Return [X, Y] of the center of cell containing provided text 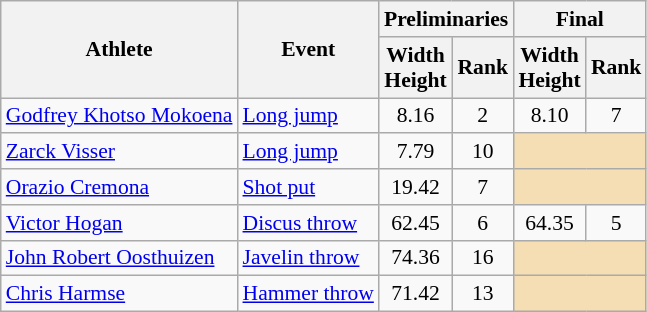
Victor Hogan [120, 223]
John Robert Oosthuizen [120, 258]
Javelin throw [308, 258]
Orazio Cremona [120, 187]
Chris Harmse [120, 294]
2 [482, 116]
62.45 [416, 223]
64.35 [549, 223]
10 [482, 152]
13 [482, 294]
Hammer throw [308, 294]
Discus throw [308, 223]
19.42 [416, 187]
Godfrey Khotso Mokoena [120, 116]
Preliminaries [446, 19]
6 [482, 223]
Final [580, 19]
Shot put [308, 187]
7.79 [416, 152]
74.36 [416, 258]
Athlete [120, 50]
16 [482, 258]
8.10 [549, 116]
Zarck Visser [120, 152]
8.16 [416, 116]
5 [616, 223]
71.42 [416, 294]
Event [308, 50]
